Search for the cell housing the specified text and yield its [x, y] center coordinate. 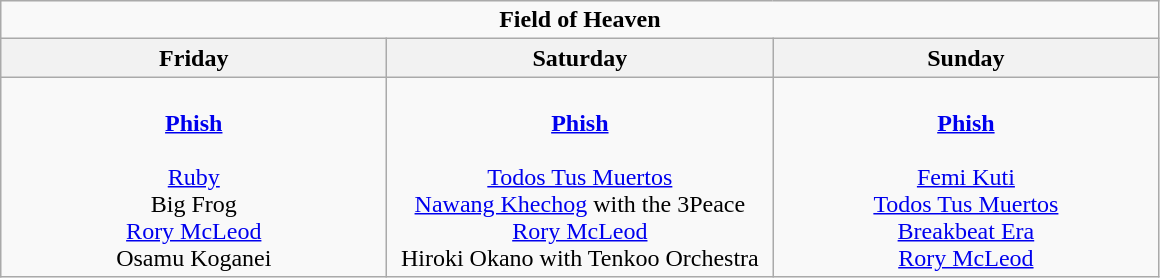
Sunday [966, 58]
Phish Femi Kuti Todos Tus Muertos Breakbeat Era Rory McLeod [966, 177]
Friday [194, 58]
Field of Heaven [580, 20]
Phish Ruby Big Frog Rory McLeod Osamu Koganei [194, 177]
Phish Todos Tus Muertos Nawang Khechog with the 3Peace Rory McLeod Hiroki Okano with Tenkoo Orchestra [580, 177]
Saturday [580, 58]
